Search for the cell housing the specified text and yield its [x, y] center coordinate. 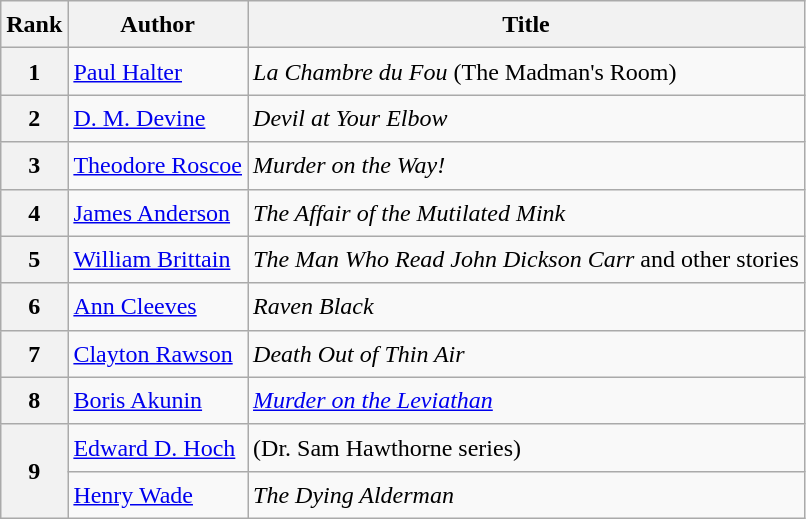
Death Out of Thin Air [526, 354]
1 [34, 72]
Theodore Roscoe [158, 166]
6 [34, 306]
(Dr. Sam Hawthorne series) [526, 448]
James Anderson [158, 212]
2 [34, 118]
8 [34, 400]
Murder on the Leviathan [526, 400]
5 [34, 260]
Edward D. Hoch [158, 448]
Ann Cleeves [158, 306]
Devil at Your Elbow [526, 118]
4 [34, 212]
Author [158, 24]
La Chambre du Fou (The Madman's Room) [526, 72]
Paul Halter [158, 72]
7 [34, 354]
The Man Who Read John Dickson Carr and other stories [526, 260]
The Affair of the Mutilated Mink [526, 212]
William Brittain [158, 260]
D. M. Devine [158, 118]
Raven Black [526, 306]
Henry Wade [158, 494]
Murder on the Way! [526, 166]
The Dying Alderman [526, 494]
Clayton Rawson [158, 354]
Boris Akunin [158, 400]
Rank [34, 24]
Title [526, 24]
9 [34, 471]
3 [34, 166]
